Output the [X, Y] coordinate of the center of the cell containing the given text.  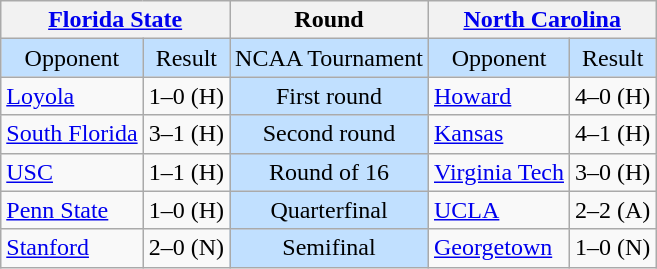
Virginia Tech [498, 172]
Stanford [72, 248]
Round [330, 20]
North Carolina [542, 20]
South Florida [72, 134]
Georgetown [498, 248]
Round of 16 [330, 172]
3–0 (H) [613, 172]
NCAA Tournament [330, 58]
4–0 (H) [613, 96]
Loyola [72, 96]
Kansas [498, 134]
First round [330, 96]
Howard [498, 96]
3–1 (H) [186, 134]
1–0 (N) [613, 248]
4–1 (H) [613, 134]
Quarterfinal [330, 210]
USC [72, 172]
2–0 (N) [186, 248]
Penn State [72, 210]
Florida State [116, 20]
Semifinal [330, 248]
UCLA [498, 210]
1–1 (H) [186, 172]
Second round [330, 134]
2–2 (A) [613, 210]
